Scan for the cell matching the given text and deliver its (x, y) coordinate at center. 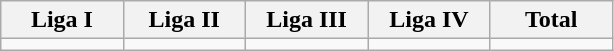
Liga IV (429, 20)
Liga I (62, 20)
Total (551, 20)
Liga II (184, 20)
Liga III (306, 20)
